Detect which cell encompasses the target text, then output its (x, y) center coordinate. 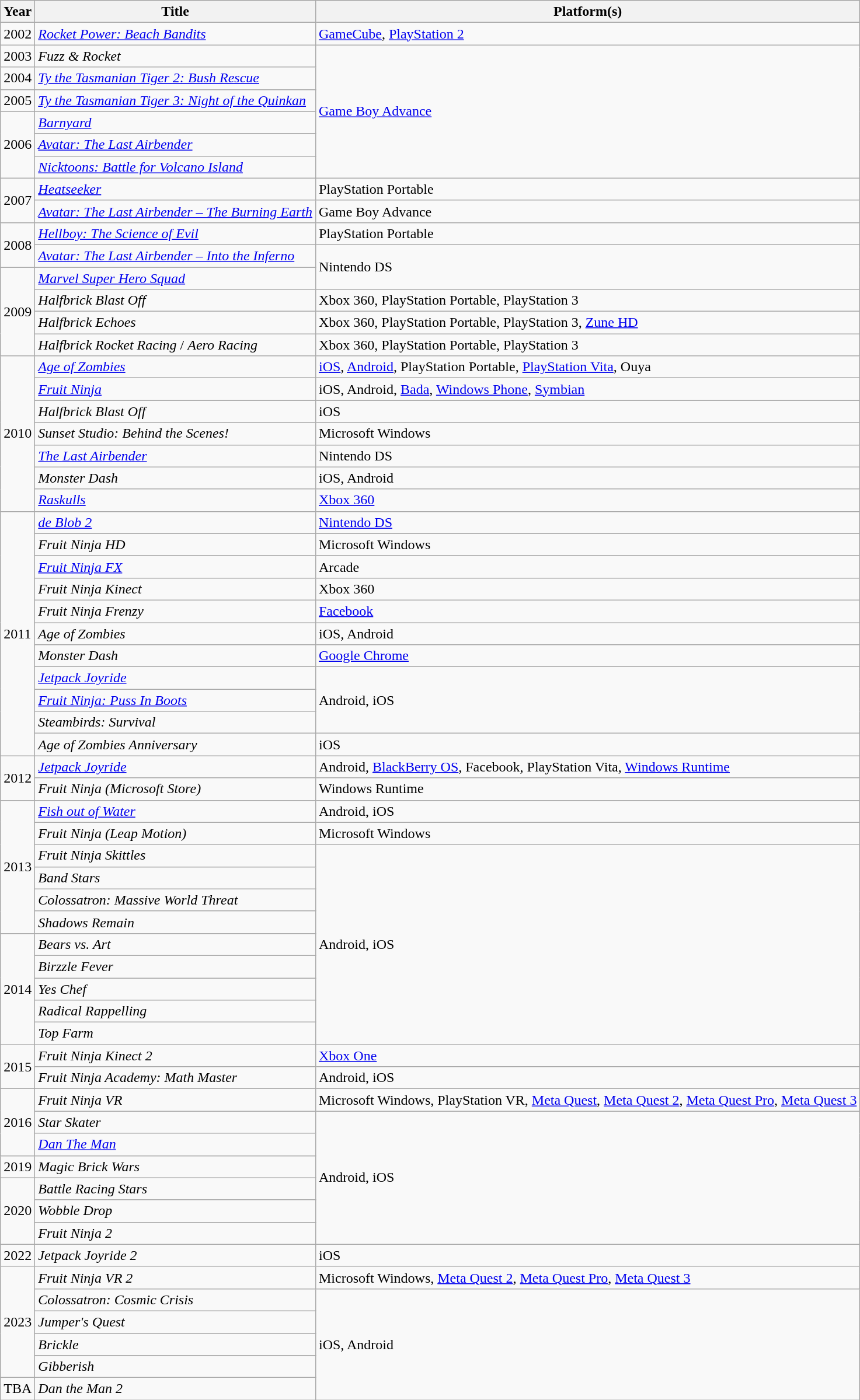
2013 (18, 867)
Wobble Drop (175, 1211)
Radical Rappelling (175, 1011)
Nicktoons: Battle for Volcano Island (175, 167)
Yes Chef (175, 989)
Gibberish (175, 1367)
Fruit Ninja Kinect 2 (175, 1056)
2007 (18, 200)
2023 (18, 1322)
Fruit Ninja Frenzy (175, 611)
Brickle (175, 1344)
GameCube, PlayStation 2 (587, 34)
Xbox 360, PlayStation Portable, PlayStation 3, Zune HD (587, 323)
Android, BlackBerry OS, Facebook, PlayStation Vita, Windows Runtime (587, 767)
Sunset Studio: Behind the Scenes! (175, 434)
Fruit Ninja Skittles (175, 856)
Birzzle Fever (175, 966)
2011 (18, 634)
2006 (18, 145)
Fruit Ninja Academy: Math Master (175, 1078)
2019 (18, 1167)
Fruit Ninja 2 (175, 1233)
2020 (18, 1211)
Ty the Tasmanian Tiger 2: Bush Rescue (175, 78)
Avatar: The Last Airbender – Into the Inferno (175, 256)
Year (18, 12)
Title (175, 12)
Platform(s) (587, 12)
Arcade (587, 567)
Fruit Ninja FX (175, 567)
2016 (18, 1122)
2003 (18, 56)
2022 (18, 1255)
Dan The Man (175, 1144)
Xbox One (587, 1056)
Jumper's Quest (175, 1322)
iOS, Android, PlayStation Portable, PlayStation Vita, Ouya (587, 367)
Fruit Ninja (Microsoft Store) (175, 789)
Top Farm (175, 1034)
Jetpack Joyride 2 (175, 1255)
Raskulls (175, 500)
Star Skater (175, 1122)
The Last Airbender (175, 456)
Fruit Ninja (175, 389)
Halfbrick Rocket Racing / Aero Racing (175, 345)
Facebook (587, 611)
Fuzz & Rocket (175, 56)
2005 (18, 100)
Band Stars (175, 878)
Hellboy: The Science of Evil (175, 233)
Heatseeker (175, 189)
Colossatron: Massive World Threat (175, 900)
Fruit Ninja: Puss In Boots (175, 700)
Dan the Man 2 (175, 1389)
2012 (18, 778)
Marvel Super Hero Squad (175, 278)
Rocket Power: Beach Bandits (175, 34)
Fruit Ninja VR (175, 1100)
Magic Brick Wars (175, 1167)
Barnyard (175, 123)
Age of Zombies Anniversary (175, 745)
Fruit Ninja VR 2 (175, 1277)
Steambirds: Survival (175, 722)
Windows Runtime (587, 789)
2014 (18, 989)
Shadows Remain (175, 922)
Fruit Ninja (Leap Motion) (175, 833)
Colossatron: Cosmic Crisis (175, 1300)
2010 (18, 434)
Bears vs. Art (175, 944)
de Blob 2 (175, 522)
2008 (18, 245)
2015 (18, 1067)
Microsoft Windows, PlayStation VR, Meta Quest, Meta Quest 2, Meta Quest Pro, Meta Quest 3 (587, 1100)
2009 (18, 312)
Avatar: The Last Airbender – The Burning Earth (175, 211)
Fish out of Water (175, 811)
2002 (18, 34)
2004 (18, 78)
iOS, Android, Bada, Windows Phone, Symbian (587, 389)
TBA (18, 1389)
Avatar: The Last Airbender (175, 145)
Google Chrome (587, 656)
Battle Racing Stars (175, 1189)
Fruit Ninja HD (175, 544)
Fruit Ninja Kinect (175, 589)
Halfbrick Echoes (175, 323)
Microsoft Windows, Meta Quest 2, Meta Quest Pro, Meta Quest 3 (587, 1277)
Ty the Tasmanian Tiger 3: Night of the Quinkan (175, 100)
